Find where the given text appears and provide that cell's center as (X, Y) coordinate. 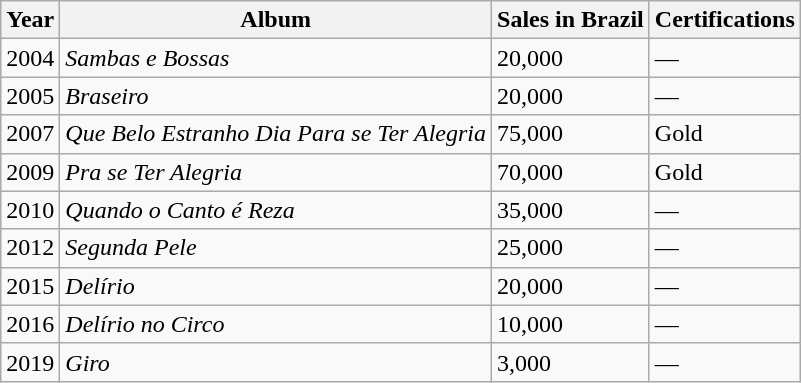
2005 (30, 96)
2015 (30, 286)
2016 (30, 324)
10,000 (571, 324)
Pra se Ter Alegria (276, 172)
2007 (30, 134)
Giro (276, 362)
2009 (30, 172)
2012 (30, 248)
70,000 (571, 172)
Que Belo Estranho Dia Para se Ter Alegria (276, 134)
Sambas e Bossas (276, 58)
Braseiro (276, 96)
75,000 (571, 134)
Certifications (724, 20)
2010 (30, 210)
Delírio no Circo (276, 324)
3,000 (571, 362)
2004 (30, 58)
2019 (30, 362)
Sales in Brazil (571, 20)
Delírio (276, 286)
35,000 (571, 210)
Year (30, 20)
25,000 (571, 248)
Segunda Pele (276, 248)
Quando o Canto é Reza (276, 210)
Album (276, 20)
